Detect which cell encompasses the target text, then output its (X, Y) center coordinate. 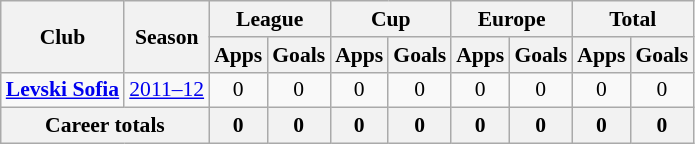
Season (166, 36)
Career totals (105, 126)
League (270, 19)
Total (632, 19)
Club (62, 36)
Cup (390, 19)
2011–12 (166, 90)
Levski Sofia (62, 90)
Europe (512, 19)
